Scan for the cell matching the given text and deliver its [X, Y] coordinate at center. 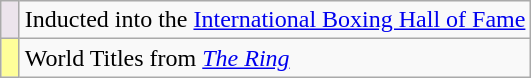
World Titles from The Ring [275, 58]
Inducted into the International Boxing Hall of Fame [275, 20]
